Identify which cell holds the provided text, then report its [X, Y] central coordinate. 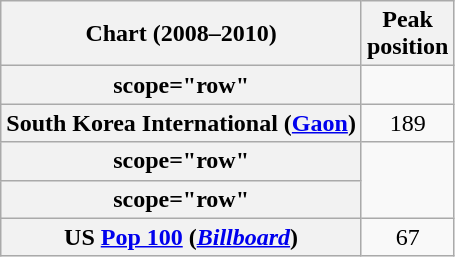
Chart (2008–2010) [182, 34]
South Korea International (Gaon) [182, 123]
Peakposition [407, 34]
US Pop 100 (Billboard) [182, 237]
189 [407, 123]
67 [407, 237]
